Find where the given text appears and provide that cell's center as [x, y] coordinate. 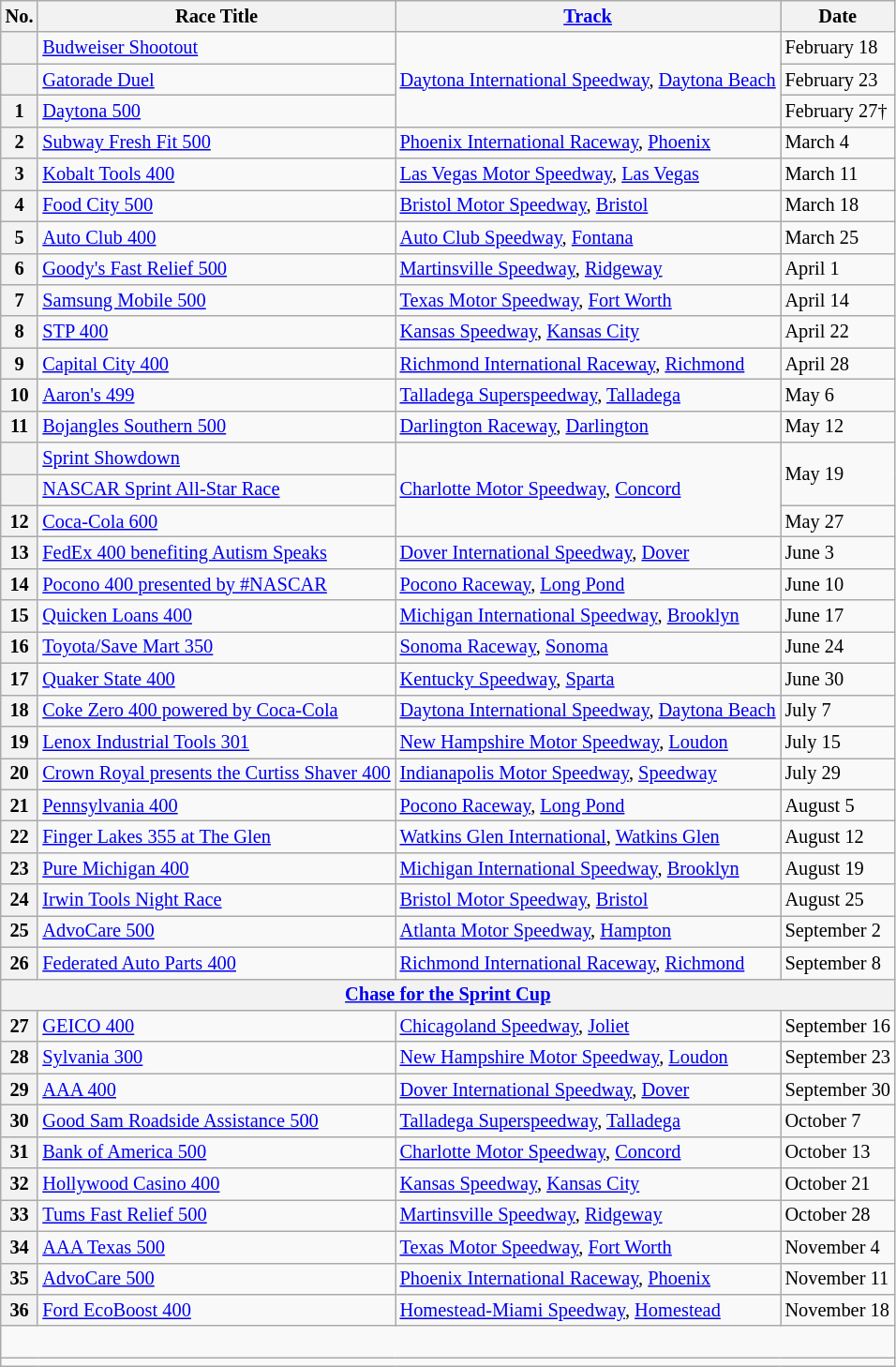
15 [20, 616]
September 2 [838, 931]
Quaker State 400 [216, 679]
October 13 [838, 1152]
June 3 [838, 552]
STP 400 [216, 332]
March 4 [838, 143]
August 25 [838, 900]
24 [20, 900]
March 11 [838, 174]
NASCAR Sprint All-Star Race [216, 489]
July 15 [838, 742]
Bojangles Southern 500 [216, 427]
September 16 [838, 1026]
Toyota/Save Mart 350 [216, 647]
28 [20, 1058]
33 [20, 1215]
Las Vegas Motor Speedway, Las Vegas [589, 174]
Kobalt Tools 400 [216, 174]
August 5 [838, 805]
February 27† [838, 111]
16 [20, 647]
May 27 [838, 521]
1 [20, 111]
September 8 [838, 963]
Quicken Loans 400 [216, 616]
Coca-Cola 600 [216, 521]
November 11 [838, 1279]
Coke Zero 400 powered by Coca-Cola [216, 711]
2 [20, 143]
Crown Royal presents the Curtiss Shaver 400 [216, 774]
Pocono 400 presented by #NASCAR [216, 584]
May 12 [838, 427]
36 [20, 1310]
Auto Club 400 [216, 237]
17 [20, 679]
8 [20, 332]
April 14 [838, 300]
25 [20, 931]
Budweiser Shootout [216, 48]
October 7 [838, 1120]
Capital City 400 [216, 364]
August 12 [838, 836]
March 25 [838, 237]
FedEx 400 benefiting Autism Speaks [216, 552]
Samsung Mobile 500 [216, 300]
Chicagoland Speedway, Joliet [589, 1026]
July 29 [838, 774]
October 21 [838, 1184]
Track [589, 16]
June 10 [838, 584]
GEICO 400 [216, 1026]
Subway Fresh Fit 500 [216, 143]
6 [20, 269]
Lenox Industrial Tools 301 [216, 742]
Tums Fast Relief 500 [216, 1215]
Indianapolis Motor Speedway, Speedway [589, 774]
March 18 [838, 205]
Gatorade Duel [216, 80]
5 [20, 237]
July 7 [838, 711]
18 [20, 711]
32 [20, 1184]
Goody's Fast Relief 500 [216, 269]
Kentucky Speedway, Sparta [589, 679]
9 [20, 364]
Chase for the Sprint Cup [448, 995]
April 28 [838, 364]
Pure Michigan 400 [216, 868]
Date [838, 16]
Race Title [216, 16]
Hollywood Casino 400 [216, 1184]
7 [20, 300]
Irwin Tools Night Race [216, 900]
Bank of America 500 [216, 1152]
13 [20, 552]
May 19 [838, 474]
20 [20, 774]
3 [20, 174]
June 17 [838, 616]
12 [20, 521]
31 [20, 1152]
Sprint Showdown [216, 458]
Ford EcoBoost 400 [216, 1310]
Sylvania 300 [216, 1058]
14 [20, 584]
Darlington Raceway, Darlington [589, 427]
June 30 [838, 679]
Food City 500 [216, 205]
AAA 400 [216, 1089]
27 [20, 1026]
February 23 [838, 80]
22 [20, 836]
Homestead-Miami Speedway, Homestead [589, 1310]
Federated Auto Parts 400 [216, 963]
21 [20, 805]
23 [20, 868]
35 [20, 1279]
June 24 [838, 647]
AAA Texas 500 [216, 1247]
4 [20, 205]
Sonoma Raceway, Sonoma [589, 647]
Watkins Glen International, Watkins Glen [589, 836]
19 [20, 742]
30 [20, 1120]
November 4 [838, 1247]
11 [20, 427]
February 18 [838, 48]
10 [20, 395]
August 19 [838, 868]
September 23 [838, 1058]
Pennsylvania 400 [216, 805]
No. [20, 16]
November 18 [838, 1310]
Auto Club Speedway, Fontana [589, 237]
Atlanta Motor Speedway, Hampton [589, 931]
May 6 [838, 395]
26 [20, 963]
September 30 [838, 1089]
Daytona 500 [216, 111]
Aaron's 499 [216, 395]
October 28 [838, 1215]
Good Sam Roadside Assistance 500 [216, 1120]
Finger Lakes 355 at The Glen [216, 836]
34 [20, 1247]
April 1 [838, 269]
29 [20, 1089]
April 22 [838, 332]
